For the text-containing cell, return its midpoint in [x, y] coordinate format. 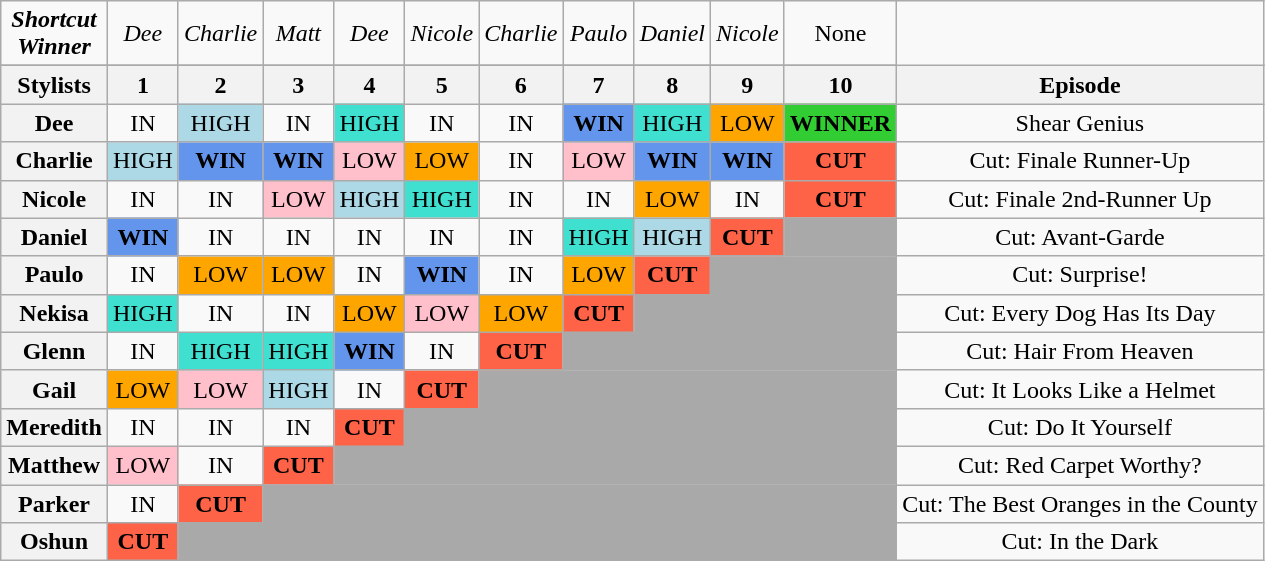
Oshun [54, 542]
Gail [54, 389]
7 [598, 85]
ShortcutWinner [54, 34]
3 [298, 85]
Cut: Do It Yourself [1080, 427]
Cut: Every Dog Has Its Day [1080, 313]
Cut: In the Dark [1080, 542]
Cut: It Looks Like a Helmet [1080, 389]
Parker [54, 503]
4 [370, 85]
WINNER [840, 123]
Cut: Surprise! [1080, 275]
None [840, 34]
Cut: The Best Oranges in the County [1080, 503]
2 [220, 85]
Cut: Finale Runner-Up [1080, 161]
9 [747, 85]
Glenn [54, 351]
1 [142, 85]
Cut: Red Carpet Worthy? [1080, 465]
Episode [1080, 85]
Shear Genius [1080, 123]
Cut: Finale 2nd-Runner Up [1080, 199]
Cut: Hair From Heaven [1080, 351]
Matt [298, 34]
5 [442, 85]
Meredith [54, 427]
Matthew [54, 465]
Nekisa [54, 313]
Cut: Avant-Garde [1080, 237]
10 [840, 85]
Stylists [54, 85]
6 [521, 85]
8 [672, 85]
